Extract the [X, Y] coordinate from the center of the cell holding the provided text.  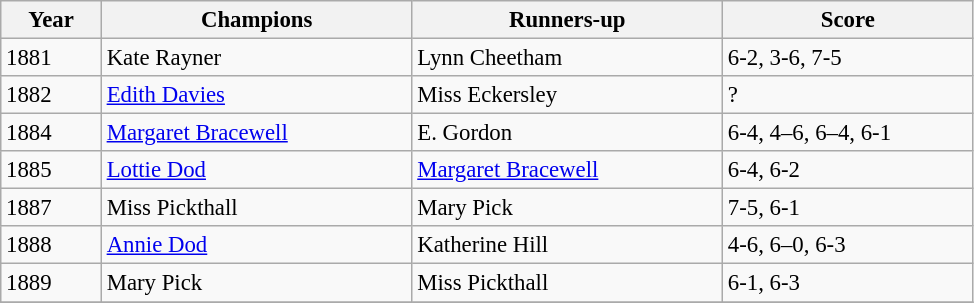
Year [52, 20]
Score [848, 20]
1889 [52, 283]
? [848, 95]
1888 [52, 245]
Katherine Hill [568, 245]
6-4, 6-2 [848, 170]
6-4, 4–6, 6–4, 6-1 [848, 133]
E. Gordon [568, 133]
Runners-up [568, 20]
6-1, 6-3 [848, 283]
1882 [52, 95]
6-2, 3-6, 7-5 [848, 58]
1887 [52, 208]
Miss Eckersley [568, 95]
Edith Davies [256, 95]
Champions [256, 20]
Lynn Cheetham [568, 58]
Annie Dod [256, 245]
7-5, 6-1 [848, 208]
Kate Rayner [256, 58]
1885 [52, 170]
1884 [52, 133]
4-6, 6–0, 6-3 [848, 245]
1881 [52, 58]
Lottie Dod [256, 170]
